From the cell containing the given text, extract its center point as [X, Y] coordinate. 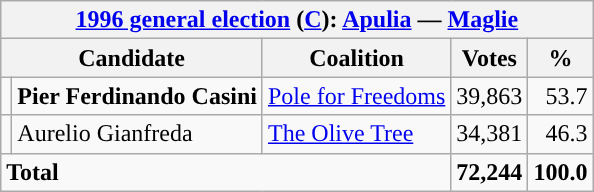
100.0 [560, 172]
The Olive Tree [356, 134]
1996 general election (C): Apulia — Maglie [297, 20]
72,244 [490, 172]
53.7 [560, 96]
Candidate [132, 58]
46.3 [560, 134]
Total [226, 172]
Coalition [356, 58]
% [560, 58]
Pole for Freedoms [356, 96]
39,863 [490, 96]
Votes [490, 58]
Pier Ferdinando Casini [138, 96]
34,381 [490, 134]
Aurelio Gianfreda [138, 134]
